Detect which cell encompasses the target text, then output its (X, Y) center coordinate. 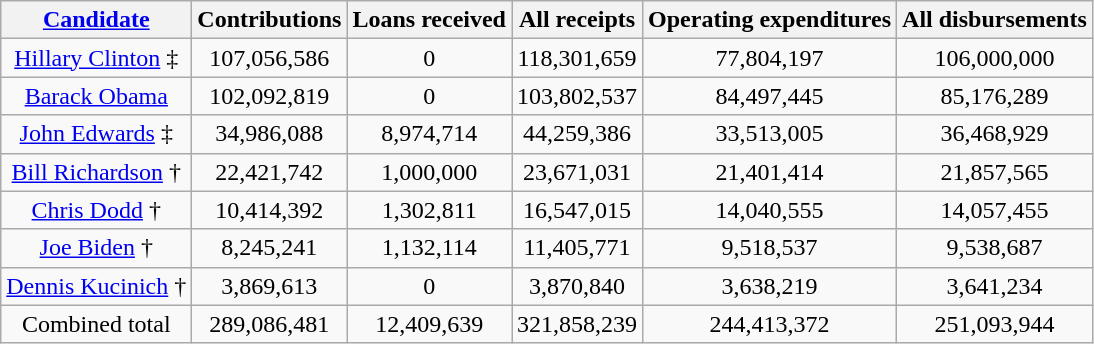
34,986,088 (270, 134)
1,132,114 (430, 248)
1,000,000 (430, 172)
Joe Biden † (96, 248)
Combined total (96, 324)
All disbursements (995, 20)
251,093,944 (995, 324)
Operating expenditures (770, 20)
106,000,000 (995, 58)
103,802,537 (578, 96)
Contributions (270, 20)
Loans received (430, 20)
21,401,414 (770, 172)
Barack Obama (96, 96)
12,409,639 (430, 324)
8,974,714 (430, 134)
Hillary Clinton ‡ (96, 58)
85,176,289 (995, 96)
33,513,005 (770, 134)
44,259,386 (578, 134)
244,413,372 (770, 324)
Chris Dodd † (96, 210)
289,086,481 (270, 324)
16,547,015 (578, 210)
All receipts (578, 20)
84,497,445 (770, 96)
3,641,234 (995, 286)
8,245,241 (270, 248)
9,518,537 (770, 248)
107,056,586 (270, 58)
Dennis Kucinich † (96, 286)
77,804,197 (770, 58)
3,869,613 (270, 286)
36,468,929 (995, 134)
3,870,840 (578, 286)
10,414,392 (270, 210)
Bill Richardson † (96, 172)
102,092,819 (270, 96)
9,538,687 (995, 248)
John Edwards ‡ (96, 134)
1,302,811 (430, 210)
14,057,455 (995, 210)
Candidate (96, 20)
11,405,771 (578, 248)
3,638,219 (770, 286)
23,671,031 (578, 172)
118,301,659 (578, 58)
21,857,565 (995, 172)
22,421,742 (270, 172)
321,858,239 (578, 324)
14,040,555 (770, 210)
